From the cell containing the given text, extract its center point as (X, Y) coordinate. 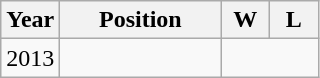
L (294, 20)
Year (30, 20)
Position (140, 20)
2013 (30, 58)
W (246, 20)
